Pinpoint the cell where the given text exists, returning its [x, y] midpoint coordinate. 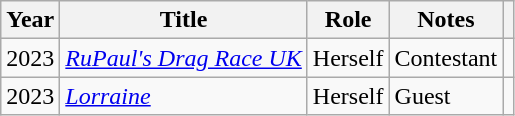
RuPaul's Drag Race UK [184, 58]
Contestant [446, 58]
Year [30, 20]
Lorraine [184, 96]
Notes [446, 20]
Role [348, 20]
Title [184, 20]
Guest [446, 96]
